For the text-containing cell, return its midpoint in (x, y) coordinate format. 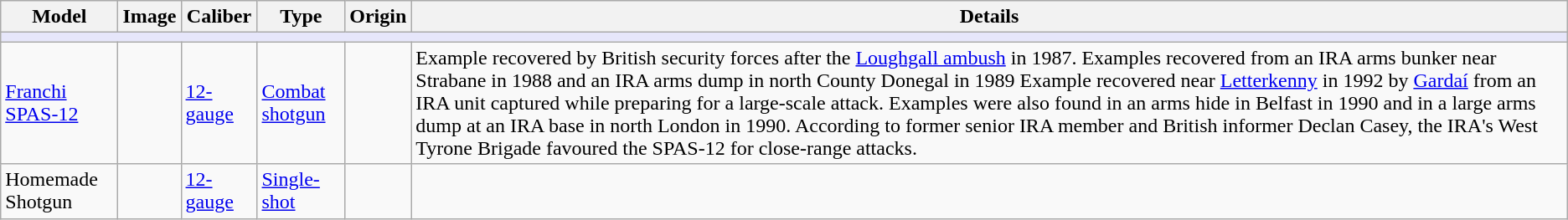
Single-shot (302, 191)
Combat shotgun (302, 103)
Homemade Shotgun (59, 191)
Image (149, 17)
Caliber (219, 17)
Type (302, 17)
Details (989, 17)
Franchi SPAS-12 (59, 103)
Model (59, 17)
Origin (379, 17)
